Detect which cell encompasses the target text, then output its (x, y) center coordinate. 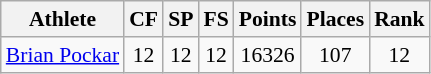
Points (268, 19)
FS (216, 19)
SP (180, 19)
CF (144, 19)
Brian Pockar (62, 55)
Athlete (62, 19)
Places (335, 19)
16326 (268, 55)
Rank (400, 19)
107 (335, 55)
